Locate the cell with the specified text and output its [x, y] center coordinate. 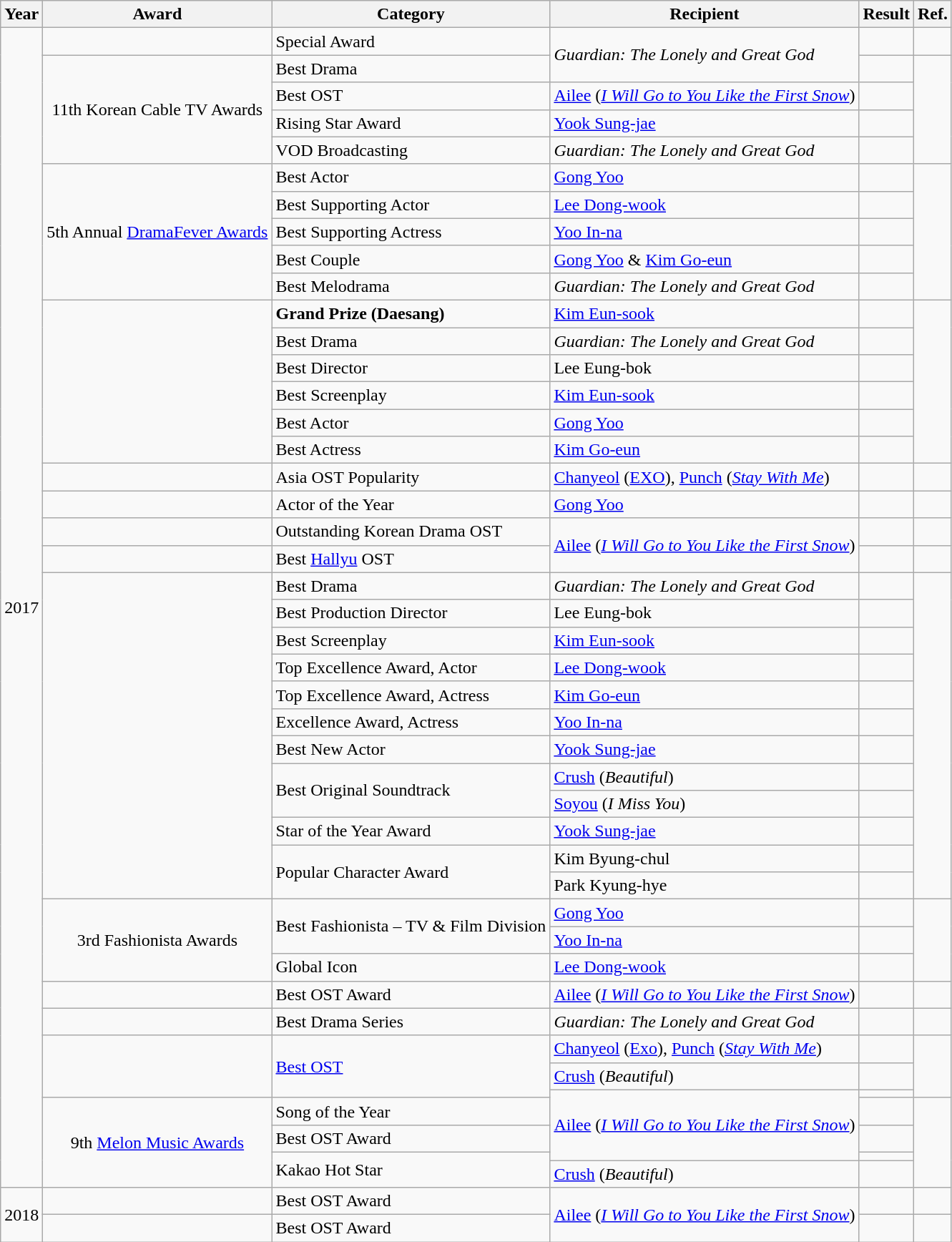
VOD Broadcasting [411, 150]
Park Kyung-hye [705, 886]
Best Production Director [411, 613]
Best Hallyu OST [411, 559]
9th Melon Music Awards [157, 1142]
Star of the Year Award [411, 831]
Special Award [411, 41]
Grand Prize (Daesang) [411, 313]
Best New Actor [411, 749]
Best Fashionista – TV & Film Division [411, 926]
Best Supporting Actor [411, 205]
Best Melodrama [411, 286]
Best Supporting Actress [411, 232]
Recipient [705, 14]
Top Excellence Award, Actress [411, 695]
Global Icon [411, 967]
2018 [21, 1215]
Best Couple [411, 259]
Year [21, 14]
Award [157, 14]
Excellence Award, Actress [411, 722]
Best Drama Series [411, 1022]
2017 [21, 608]
Popular Character Award [411, 872]
3rd Fashionista Awards [157, 940]
5th Annual DramaFever Awards [157, 232]
Soyou (I Miss You) [705, 804]
Rising Star Award [411, 123]
Best Actress [411, 450]
Kim Byung-chul [705, 859]
Gong Yoo & Kim Go-eun [705, 259]
11th Korean Cable TV Awards [157, 109]
Outstanding Korean Drama OST [411, 532]
Asia OST Popularity [411, 477]
Best Original Soundtrack [411, 790]
Actor of the Year [411, 504]
Chanyeol (Exo), Punch (Stay With Me) [705, 1049]
Best Director [411, 368]
Result [886, 14]
Kakao Hot Star [411, 1169]
Chanyeol (EXO), Punch (Stay With Me) [705, 477]
Top Excellence Award, Actor [411, 668]
Category [411, 14]
Song of the Year [411, 1111]
Ref. [933, 14]
